Return (x, y) of the center of cell containing provided text 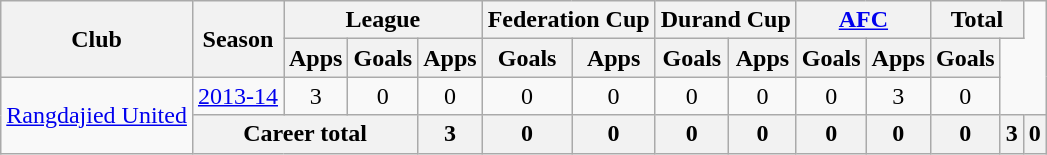
2013-14 (238, 96)
Rangdajied United (97, 115)
Career total (304, 134)
Club (97, 39)
Durand Cup (726, 20)
Federation Cup (568, 20)
League (384, 20)
Total (976, 20)
AFC (863, 20)
Season (238, 39)
